For the text-containing cell, return its midpoint in [x, y] coordinate format. 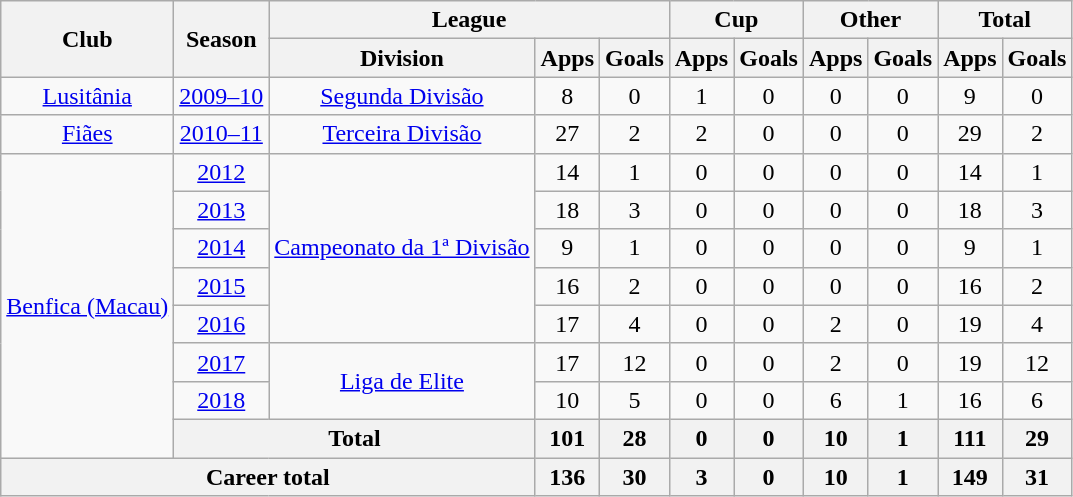
Career total [268, 477]
2016 [222, 324]
Cup [736, 20]
111 [970, 438]
2018 [222, 400]
2012 [222, 172]
2013 [222, 210]
31 [1037, 477]
101 [567, 438]
Terceira Divisão [402, 134]
Campeonato da 1ª Divisão [402, 248]
Division [402, 58]
Benfica (Macau) [88, 305]
Other [870, 20]
Liga de Elite [402, 381]
League [469, 20]
149 [970, 477]
2015 [222, 286]
2014 [222, 248]
Season [222, 39]
Segunda Divisão [402, 96]
2009–10 [222, 96]
30 [635, 477]
8 [567, 96]
Fiães [88, 134]
28 [635, 438]
27 [567, 134]
136 [567, 477]
Lusitânia [88, 96]
2017 [222, 362]
5 [635, 400]
2010–11 [222, 134]
Club [88, 39]
